Return [X, Y] of the center of cell containing provided text 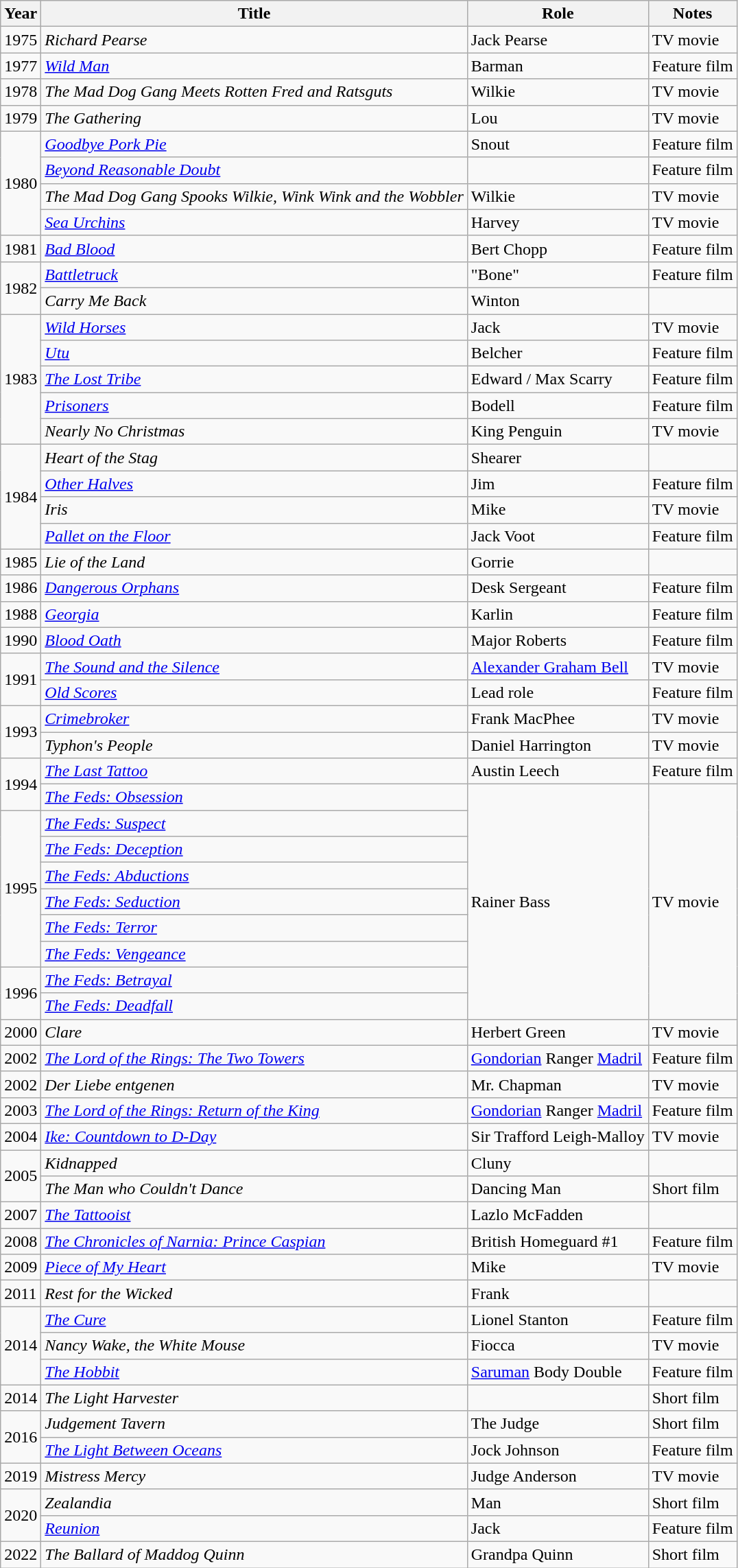
Cluny [558, 1163]
The Cure [254, 1320]
Lazlo McFadden [558, 1215]
Richard Pearse [254, 40]
Daniel Harrington [558, 745]
The Feds: Suspect [254, 823]
Dangerous Orphans [254, 588]
Nearly No Christmas [254, 432]
The Feds: Deception [254, 850]
Judgement Tavern [254, 1424]
1975 [21, 40]
2011 [21, 1294]
Utu [254, 353]
The Feds: Terror [254, 928]
Zealandia [254, 1502]
Old Scores [254, 692]
1984 [21, 497]
The Lord of the Rings: The Two Towers [254, 1058]
Bad Blood [254, 248]
Prisoners [254, 406]
The Lost Tribe [254, 379]
Karlin [558, 614]
Frank MacPhee [558, 718]
Grandpa Quinn [558, 1554]
1979 [21, 118]
Carry Me Back [254, 301]
Bodell [558, 406]
Jack Pearse [558, 40]
1993 [21, 732]
The Sound and the Silence [254, 666]
Typhon's People [254, 745]
2009 [21, 1267]
The Ballard of Maddog Quinn [254, 1554]
Rest for the Wicked [254, 1294]
Jim [558, 484]
Wild Man [254, 66]
Title [254, 14]
Georgia [254, 614]
Sea Urchins [254, 222]
1986 [21, 588]
The Feds: Obsession [254, 797]
Austin Leech [558, 771]
The Lord of the Rings: Return of the King [254, 1110]
The Mad Dog Gang Spooks Wilkie, Wink Wink and the Wobbler [254, 196]
1983 [21, 379]
King Penguin [558, 432]
Role [558, 14]
Rainer Bass [558, 902]
2016 [21, 1437]
2020 [21, 1515]
The Hobbit [254, 1372]
The Feds: Deadfall [254, 1006]
1985 [21, 562]
2000 [21, 1032]
The Feds: Seduction [254, 902]
1994 [21, 784]
Harvey [558, 222]
Frank [558, 1294]
Gorrie [558, 562]
The Judge [558, 1424]
1977 [21, 66]
Clare [254, 1032]
Judge Anderson [558, 1476]
Lionel Stanton [558, 1320]
Piece of My Heart [254, 1267]
Barman [558, 66]
Notes [693, 14]
Alexander Graham Bell [558, 666]
Saruman Body Double [558, 1372]
Shearer [558, 458]
Crimebroker [254, 718]
1981 [21, 248]
The Feds: Abductions [254, 876]
Dancing Man [558, 1189]
Desk Sergeant [558, 588]
2005 [21, 1176]
2004 [21, 1136]
Bert Chopp [558, 248]
Pallet on the Floor [254, 536]
1980 [21, 183]
The Light Harvester [254, 1398]
Reunion [254, 1528]
Jack Voot [558, 536]
The Tattooist [254, 1215]
Der Liebe entgenen [254, 1084]
The Gathering [254, 118]
Major Roberts [558, 640]
The Man who Couldn't Dance [254, 1189]
Iris [254, 510]
2022 [21, 1554]
2007 [21, 1215]
2019 [21, 1476]
Ike: Countdown to D-Day [254, 1136]
Wild Horses [254, 327]
Lou [558, 118]
1978 [21, 92]
The Chronicles of Narnia: Prince Caspian [254, 1241]
Beyond Reasonable Doubt [254, 170]
2003 [21, 1110]
British Homeguard #1 [558, 1241]
1996 [21, 993]
Belcher [558, 353]
Sir Trafford Leigh-Malloy [558, 1136]
Goodbye Pork Pie [254, 144]
The Last Tattoo [254, 771]
The Light Between Oceans [254, 1450]
1982 [21, 288]
Nancy Wake, the White Mouse [254, 1346]
Year [21, 14]
Kidnapped [254, 1163]
1990 [21, 640]
1988 [21, 614]
Edward / Max Scarry [558, 379]
Battletruck [254, 274]
1995 [21, 889]
Blood Oath [254, 640]
1991 [21, 679]
Other Halves [254, 484]
2008 [21, 1241]
Herbert Green [558, 1032]
Snout [558, 144]
Fiocca [558, 1346]
Lead role [558, 692]
Winton [558, 301]
Mr. Chapman [558, 1084]
The Feds: Betrayal [254, 980]
Heart of the Stag [254, 458]
The Mad Dog Gang Meets Rotten Fred and Ratsguts [254, 92]
Jock Johnson [558, 1450]
"Bone" [558, 274]
Lie of the Land [254, 562]
The Feds: Vengeance [254, 954]
Man [558, 1502]
Mistress Mercy [254, 1476]
